Locate the cell with the specified text and output its [x, y] center coordinate. 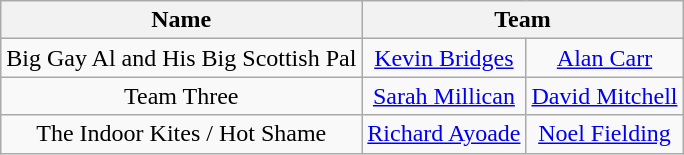
Big Gay Al and His Big Scottish Pal [182, 58]
David Mitchell [604, 96]
Team Three [182, 96]
Kevin Bridges [444, 58]
Alan Carr [604, 58]
Richard Ayoade [444, 134]
Name [182, 20]
Noel Fielding [604, 134]
The Indoor Kites / Hot Shame [182, 134]
Team [522, 20]
Sarah Millican [444, 96]
